Search for the cell housing the specified text and yield its [x, y] center coordinate. 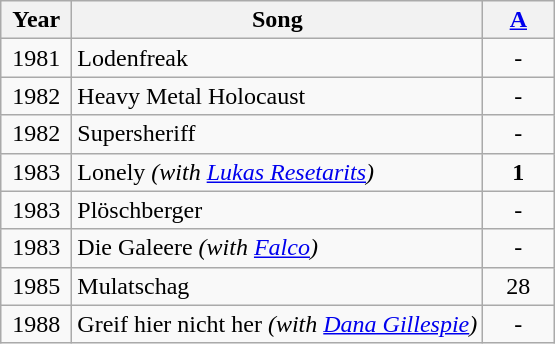
1988 [36, 324]
Lonely (with Lukas Resetarits) [278, 172]
28 [518, 286]
Supersheriff [278, 134]
1 [518, 172]
A [518, 20]
Plöschberger [278, 210]
Mulatschag [278, 286]
Greif hier nicht her (with Dana Gillespie) [278, 324]
Song [278, 20]
1981 [36, 58]
Lodenfreak [278, 58]
Heavy Metal Holocaust [278, 96]
1985 [36, 286]
Die Galeere (with Falco) [278, 248]
Year [36, 20]
